For the text-containing cell, return its midpoint in (x, y) coordinate format. 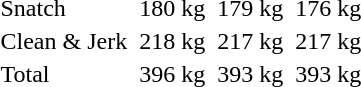
218 kg (172, 41)
217 kg (250, 41)
